Return the (X, Y) coordinate for the center point of the cell that contains the specified text.  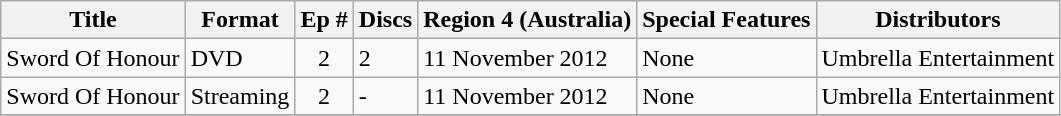
- (385, 96)
Distributors (938, 20)
Ep # (324, 20)
Region 4 (Australia) (528, 20)
Title (93, 20)
Streaming (240, 96)
Special Features (726, 20)
Discs (385, 20)
Format (240, 20)
DVD (240, 58)
